Detect which cell encompasses the target text, then output its [x, y] center coordinate. 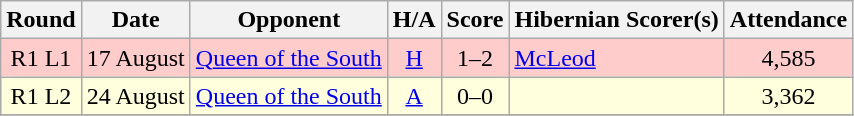
Hibernian Scorer(s) [616, 20]
H/A [414, 20]
1–2 [475, 58]
0–0 [475, 96]
A [414, 96]
3,362 [788, 96]
17 August [136, 58]
4,585 [788, 58]
Opponent [288, 20]
R1 L2 [41, 96]
Attendance [788, 20]
H [414, 58]
Round [41, 20]
Date [136, 20]
24 August [136, 96]
McLeod [616, 58]
Score [475, 20]
R1 L1 [41, 58]
